Search for the cell housing the specified text and yield its (X, Y) center coordinate. 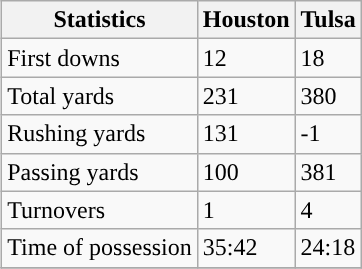
Time of possession (100, 248)
Statistics (100, 20)
4 (328, 210)
Turnovers (100, 210)
Houston (246, 20)
131 (246, 134)
380 (328, 96)
1 (246, 210)
Tulsa (328, 20)
35:42 (246, 248)
Rushing yards (100, 134)
12 (246, 58)
231 (246, 96)
18 (328, 58)
381 (328, 172)
Passing yards (100, 172)
First downs (100, 58)
24:18 (328, 248)
-1 (328, 134)
100 (246, 172)
Total yards (100, 96)
